From the cell containing the given text, extract its center point as [X, Y] coordinate. 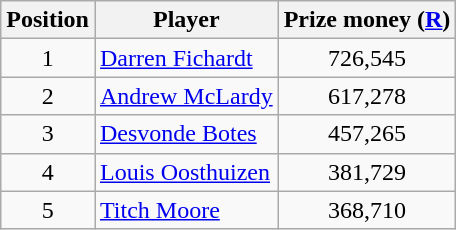
1 [48, 58]
5 [48, 210]
Titch Moore [186, 210]
368,710 [367, 210]
Player [186, 20]
4 [48, 172]
Darren Fichardt [186, 58]
617,278 [367, 96]
457,265 [367, 134]
Louis Oosthuizen [186, 172]
Prize money (R) [367, 20]
Desvonde Botes [186, 134]
726,545 [367, 58]
Andrew McLardy [186, 96]
3 [48, 134]
381,729 [367, 172]
2 [48, 96]
Position [48, 20]
